Capture the cell that displays the provided text and extract its (x, y) central coordinate. 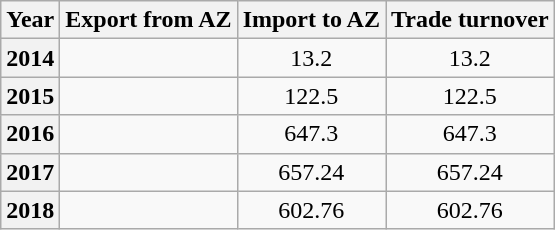
Trade turnover (470, 20)
2014 (30, 58)
Export from AZ (148, 20)
2016 (30, 134)
Year (30, 20)
2018 (30, 210)
2015 (30, 96)
Import to AZ (311, 20)
2017 (30, 172)
